Pinpoint the cell where the given text exists, returning its (X, Y) midpoint coordinate. 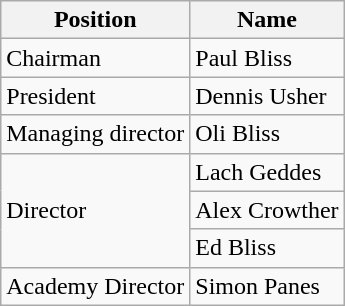
Ed Bliss (267, 248)
Managing director (96, 134)
Position (96, 20)
Director (96, 210)
Name (267, 20)
Dennis Usher (267, 96)
Alex Crowther (267, 210)
Simon Panes (267, 286)
Lach Geddes (267, 172)
Chairman (96, 58)
Oli Bliss (267, 134)
Paul Bliss (267, 58)
President (96, 96)
Academy Director (96, 286)
